Locate the cell with the specified text and output its [X, Y] center coordinate. 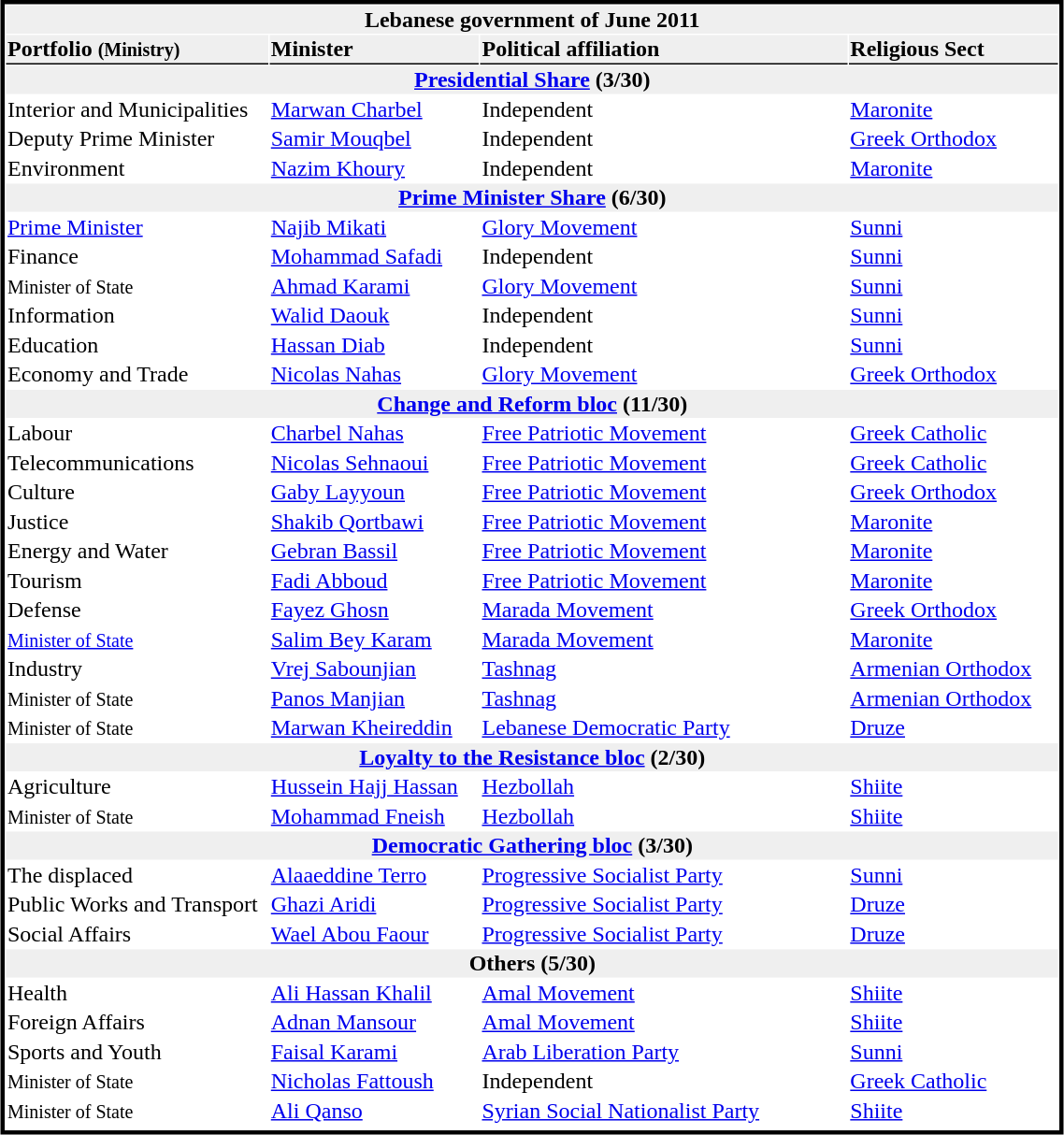
Social Affairs [137, 934]
Justice [137, 522]
Wael Abou Faour [374, 934]
Nicolas Nahas [374, 375]
Ghazi Aridi [374, 904]
Labour [137, 433]
Prime Minister Share (6/30) [532, 197]
Economy and Trade [137, 375]
Tourism [137, 581]
Others (5/30) [532, 964]
Minister [374, 50]
Culture [137, 493]
Prime Minister [137, 227]
Samir Mouqbel [374, 139]
Nicholas Fattoush [374, 1082]
Interior and Municipalities [137, 109]
Fadi Abboud [374, 581]
Religious Sect [954, 50]
Deputy Prime Minister [137, 139]
Presidential Share (3/30) [532, 79]
Change and Reform bloc (11/30) [532, 404]
Public Works and Transport [137, 904]
Fayez Ghosn [374, 611]
Syrian Social Nationalist Party [664, 1111]
Finance [137, 257]
Foreign Affairs [137, 1022]
Arab Liberation Party [664, 1052]
Panos Manjian [374, 698]
Gaby Layyoun [374, 493]
Vrej Sabounjian [374, 668]
Environment [137, 168]
Alaaeddine Terro [374, 875]
Ali Hassan Khalil [374, 993]
Nazim Khoury [374, 168]
Portfolio (Ministry) [137, 50]
Gebran Bassil [374, 551]
Sports and Youth [137, 1052]
Shakib Qortbawi [374, 522]
Industry [137, 668]
Information [137, 315]
The displaced [137, 875]
Democratic Gathering bloc (3/30) [532, 846]
Agriculture [137, 786]
Walid Daouk [374, 315]
Energy and Water [137, 551]
Najib Mikati [374, 227]
Lebanese government of June 2011 [532, 20]
Faisal Karami [374, 1052]
Mohammad Safadi [374, 257]
Marwan Charbel [374, 109]
Loyalty to the Resistance bloc (2/30) [532, 757]
Hussein Hajj Hassan [374, 786]
Ahmad Karami [374, 286]
Mohammad Fneish [374, 816]
Health [137, 993]
Salim Bey Karam [374, 639]
Defense [137, 611]
Adnan Mansour [374, 1022]
Lebanese Democratic Party [664, 728]
Marwan Kheireddin [374, 728]
Ali Qanso [374, 1111]
Charbel Nahas [374, 433]
Education [137, 345]
Nicolas Sehnaoui [374, 463]
Political affiliation [664, 50]
Telecommunications [137, 463]
Hassan Diab [374, 345]
